Scan for the cell matching the given text and deliver its [X, Y] coordinate at center. 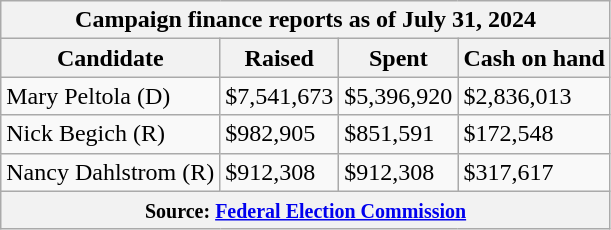
Nancy Dahlstrom (R) [110, 172]
Nick Begich (R) [110, 134]
$317,617 [534, 172]
$7,541,673 [280, 96]
$5,396,920 [398, 96]
$982,905 [280, 134]
$2,836,013 [534, 96]
$172,548 [534, 134]
Spent [398, 58]
Cash on hand [534, 58]
Candidate [110, 58]
Source: Federal Election Commission [306, 210]
$851,591 [398, 134]
Raised [280, 58]
Mary Peltola (D) [110, 96]
Campaign finance reports as of July 31, 2024 [306, 20]
